Capture the cell that displays the provided text and extract its (x, y) central coordinate. 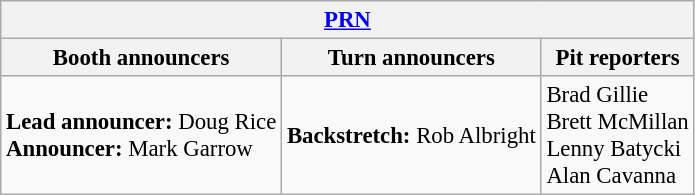
Lead announcer: Doug RiceAnnouncer: Mark Garrow (142, 136)
Turn announcers (412, 58)
Pit reporters (618, 58)
Brad GillieBrett McMillanLenny BatyckiAlan Cavanna (618, 136)
PRN (348, 20)
Booth announcers (142, 58)
Backstretch: Rob Albright (412, 136)
